Return (X, Y) of the center of cell containing provided text 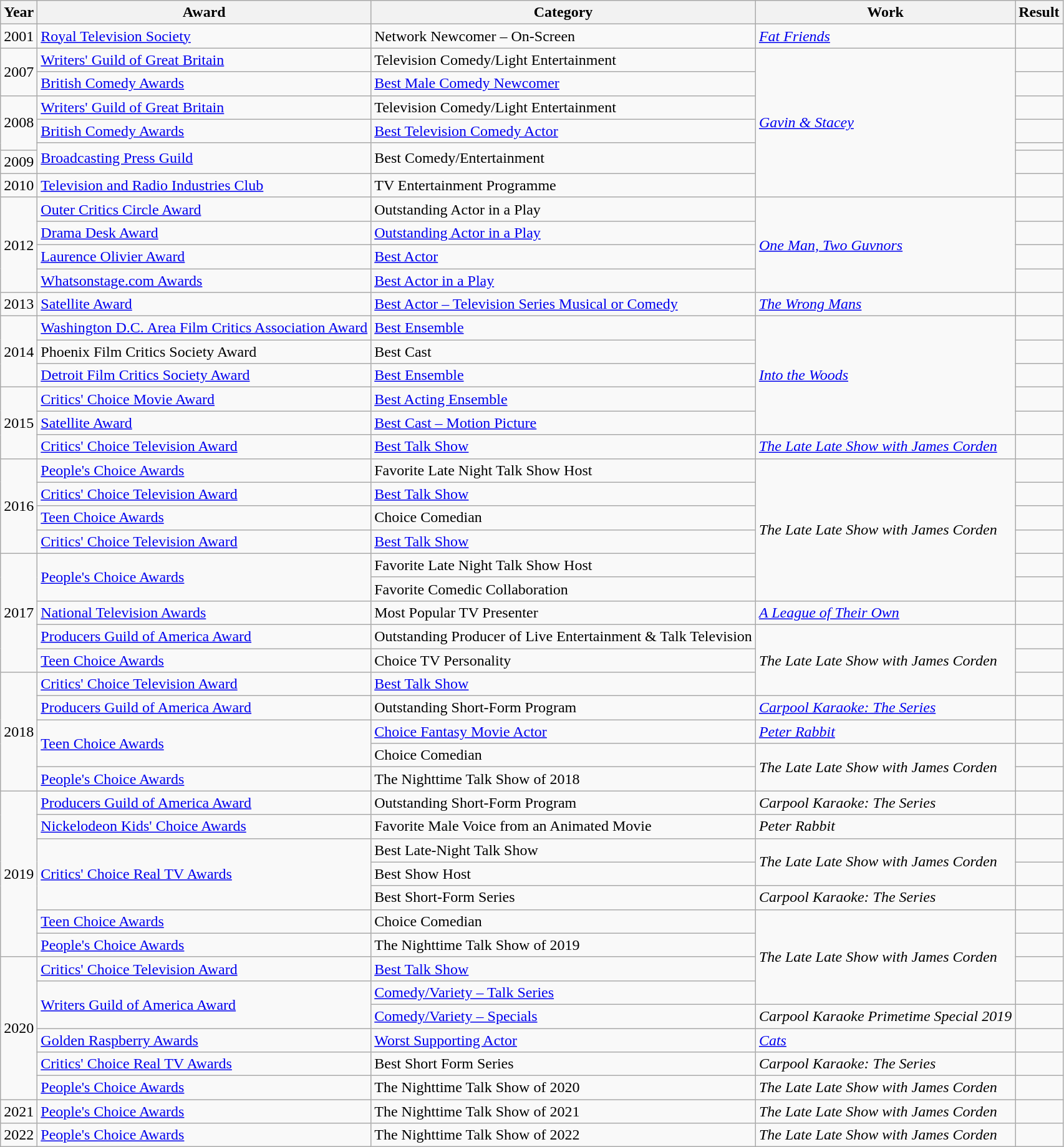
The Nighttime Talk Show of 2019 (564, 945)
The Nighttime Talk Show of 2020 (564, 1088)
Award (205, 12)
2008 (19, 122)
Best Comedy/Entertainment (564, 158)
2017 (19, 612)
2007 (19, 72)
Outer Critics Circle Award (205, 209)
Detroit Film Critics Society Award (205, 375)
Best Acting Ensemble (564, 399)
Cats (885, 1040)
Most Popular TV Presenter (564, 612)
Television and Radio Industries Club (205, 185)
Best Show Host (564, 874)
Favorite Comedic Collaboration (564, 589)
Choice Fantasy Movie Actor (564, 732)
The Nighttime Talk Show of 2022 (564, 1135)
Comedy/Variety – Specials (564, 1016)
Best Actor in a Play (564, 280)
2015 (19, 423)
Best Male Comedy Newcomer (564, 84)
2014 (19, 352)
TV Entertainment Programme (564, 185)
Critics' Choice Movie Award (205, 399)
Whatsonstage.com Awards (205, 280)
Best Late-Night Talk Show (564, 850)
2010 (19, 185)
2013 (19, 304)
2019 (19, 874)
Best Cast – Motion Picture (564, 423)
Outstanding Producer of Live Entertainment & Talk Television (564, 636)
Network Newcomer – On-Screen (564, 36)
Nickelodeon Kids' Choice Awards (205, 826)
Washington D.C. Area Film Critics Association Award (205, 328)
The Nighttime Talk Show of 2021 (564, 1111)
2020 (19, 1028)
Result (1039, 12)
Writers Guild of America Award (205, 1004)
Best Short Form Series (564, 1064)
Best Television Comedy Actor (564, 131)
Favorite Male Voice from an Animated Movie (564, 826)
2001 (19, 36)
Year (19, 12)
Worst Supporting Actor (564, 1040)
Into the Woods (885, 375)
Laurence Olivier Award (205, 256)
2021 (19, 1111)
Comedy/Variety – Talk Series (564, 992)
Carpool Karaoke Primetime Special 2019 (885, 1016)
2012 (19, 244)
Work (885, 12)
Fat Friends (885, 36)
National Television Awards (205, 612)
Broadcasting Press Guild (205, 158)
Gavin & Stacey (885, 122)
Best Cast (564, 352)
Golden Raspberry Awards (205, 1040)
2022 (19, 1135)
Best Actor – Television Series Musical or Comedy (564, 304)
2016 (19, 506)
Choice TV Personality (564, 661)
Phoenix Film Critics Society Award (205, 352)
Royal Television Society (205, 36)
A League of Their Own (885, 612)
The Wrong Mans (885, 304)
2018 (19, 732)
Category (564, 12)
Best Actor (564, 256)
One Man, Two Guvnors (885, 244)
2009 (19, 162)
The Nighttime Talk Show of 2018 (564, 779)
Drama Desk Award (205, 233)
Best Short-Form Series (564, 898)
